Return the [X, Y] coordinate for the center point of the cell that contains the specified text.  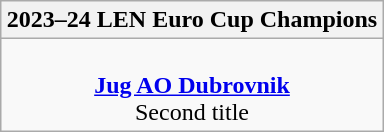
Jug AO DubrovnikSecond title [192, 85]
2023–24 LEN Euro Cup Champions [192, 20]
